Determine the [x, y] coordinate at the center of the cell enclosing the given text.  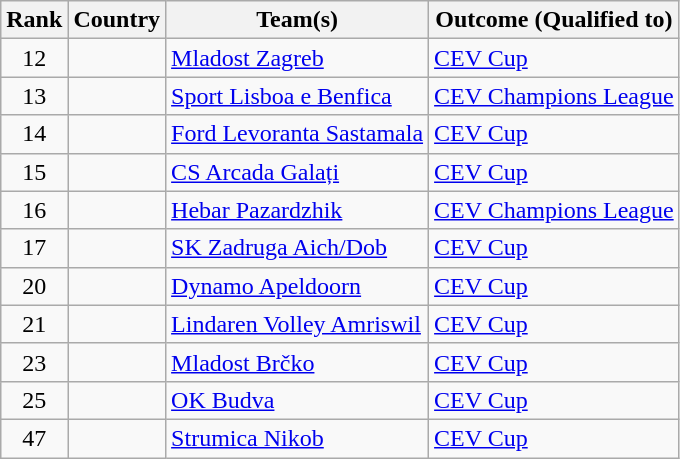
15 [34, 172]
CS Arcada Galați [298, 172]
OK Budva [298, 400]
23 [34, 362]
14 [34, 134]
Team(s) [298, 20]
Rank [34, 20]
Sport Lisboa e Benfica [298, 96]
Country [117, 20]
Dynamo Apeldoorn [298, 286]
25 [34, 400]
SK Zadruga Aich/Dob [298, 248]
12 [34, 58]
Strumica Nikob [298, 438]
Ford Levoranta Sastamala [298, 134]
Lindaren Volley Amriswil [298, 324]
Mladost Zagreb [298, 58]
Mladost Brčko [298, 362]
13 [34, 96]
21 [34, 324]
Outcome (Qualified to) [554, 20]
Hebar Pazardzhik [298, 210]
16 [34, 210]
47 [34, 438]
17 [34, 248]
20 [34, 286]
